Return [X, Y] of the center of cell containing provided text 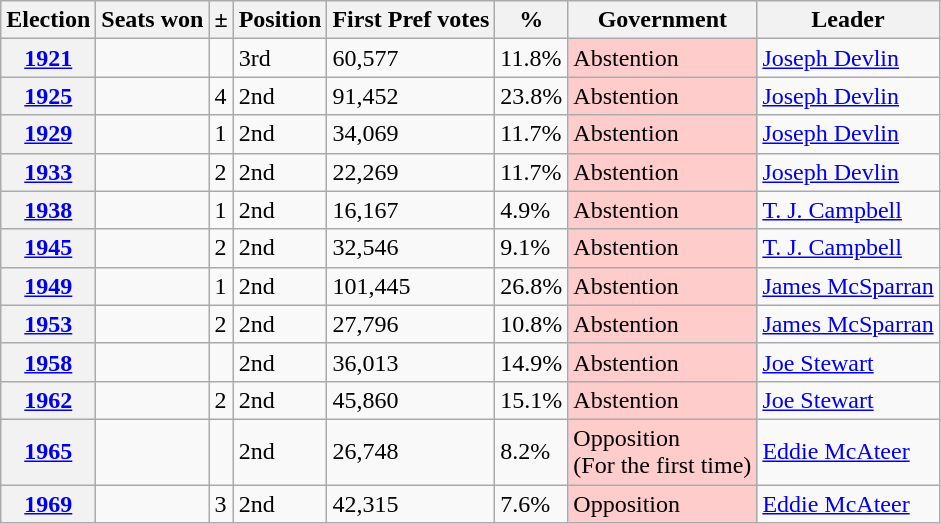
4 [221, 96]
Leader [848, 20]
10.8% [532, 324]
22,269 [411, 172]
Seats won [152, 20]
% [532, 20]
26,748 [411, 452]
23.8% [532, 96]
1925 [48, 96]
36,013 [411, 362]
First Pref votes [411, 20]
9.1% [532, 248]
101,445 [411, 286]
27,796 [411, 324]
45,860 [411, 400]
14.9% [532, 362]
60,577 [411, 58]
32,546 [411, 248]
1938 [48, 210]
11.8% [532, 58]
42,315 [411, 503]
16,167 [411, 210]
1958 [48, 362]
1921 [48, 58]
1962 [48, 400]
7.6% [532, 503]
Election [48, 20]
1949 [48, 286]
1929 [48, 134]
1953 [48, 324]
Position [280, 20]
1965 [48, 452]
4.9% [532, 210]
Opposition [662, 503]
1969 [48, 503]
3rd [280, 58]
3 [221, 503]
91,452 [411, 96]
Opposition(For the first time) [662, 452]
26.8% [532, 286]
15.1% [532, 400]
± [221, 20]
8.2% [532, 452]
1945 [48, 248]
Government [662, 20]
1933 [48, 172]
34,069 [411, 134]
